Scan for the cell matching the given text and deliver its (x, y) coordinate at center. 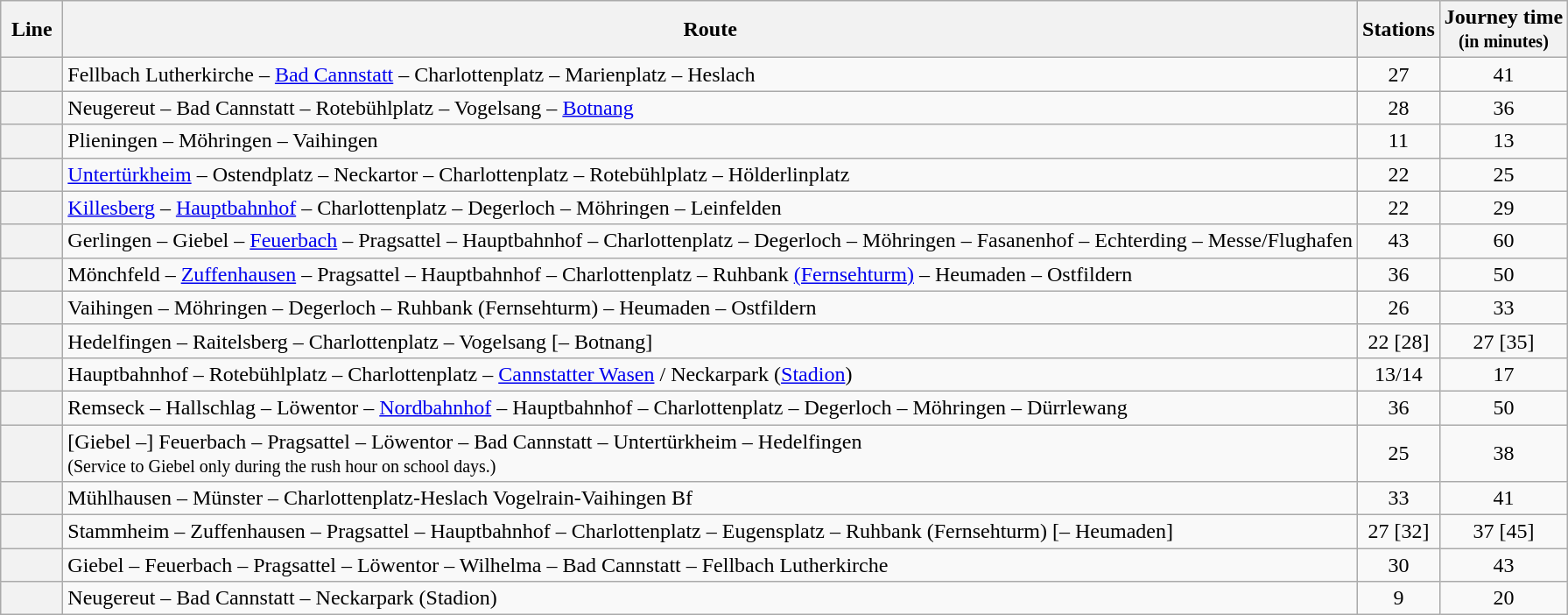
22 [28] (1399, 341)
29 (1503, 208)
Gerlingen – Giebel – Feuerbach – Pragsattel – Hauptbahnhof – Charlottenplatz – Degerloch – Möhringen – Fasanenhof – Echterding – Messe/Flughafen (711, 241)
Stammheim – Zuffenhausen – Pragsattel – Hauptbahnhof – Charlottenplatz – Eugensplatz – Ruhbank (Fernsehturm) [– Heumaden] (711, 532)
Plieningen – Möhringen – Vaihingen (711, 141)
20 (1503, 598)
Untertürkheim – Ostendplatz – Neckartor – Charlottenplatz – Rotebühlplatz – Hölderlinplatz (711, 174)
27 [32] (1399, 532)
27 [35] (1503, 341)
26 (1399, 307)
Neugereut – Bad Cannstatt – Rotebühlplatz – Vogelsang – Botnang (711, 108)
13/14 (1399, 374)
Stations (1399, 30)
9 (1399, 598)
28 (1399, 108)
Vaihingen – Möhringen – Degerloch – Ruhbank (Fernsehturm) – Heumaden – Ostfildern (711, 307)
Neugereut – Bad Cannstatt – Neckarpark (Stadion) (711, 598)
11 (1399, 141)
60 (1503, 241)
Fellbach Lutherkirche – Bad Cannstatt – Charlottenplatz – Marienplatz – Heslach (711, 74)
Line (32, 30)
Giebel – Feuerbach – Pragsattel – Löwentor – Wilhelma – Bad Cannstatt – Fellbach Lutherkirche (711, 565)
Mühlhausen – Münster – Charlottenplatz-Heslach Vogelrain-Vaihingen Bf (711, 498)
17 (1503, 374)
37 [45] (1503, 532)
Killesberg – Hauptbahnhof – Charlottenplatz – Degerloch – Möhringen – Leinfelden (711, 208)
38 (1503, 452)
30 (1399, 565)
Journey time(in minutes) (1503, 30)
Route (711, 30)
27 (1399, 74)
Remseck – Hallschlag – Löwentor – Nordbahnhof – Hauptbahnhof – Charlottenplatz – Degerloch – Möhringen – Dürrlewang (711, 407)
13 (1503, 141)
Hedelfingen – Raitelsberg – Charlottenplatz – Vogelsang [– Botnang] (711, 341)
Mönchfeld – Zuffenhausen – Pragsattel – Hauptbahnhof – Charlottenplatz – Ruhbank (Fernsehturm) – Heumaden – Ostfildern (711, 274)
Hauptbahnhof – Rotebühlplatz – Charlottenplatz – Cannstatter Wasen / Neckarpark (Stadion) (711, 374)
